For the text-containing cell, return its midpoint in [X, Y] coordinate format. 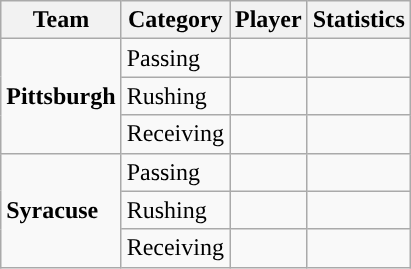
Team [61, 20]
Statistics [358, 20]
Syracuse [61, 210]
Player [269, 20]
Pittsburgh [61, 96]
Category [175, 20]
